Find where the given text appears and provide that cell's center as (X, Y) coordinate. 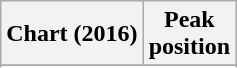
Chart (2016) (72, 34)
Peakposition (189, 34)
